Search for the cell housing the specified text and yield its [x, y] center coordinate. 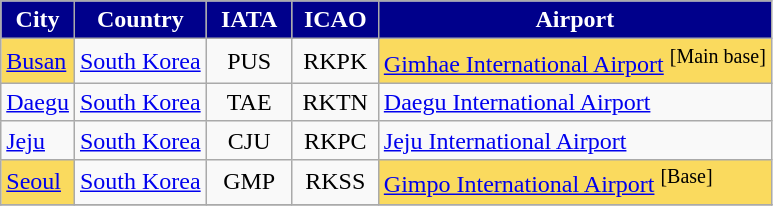
Airport [574, 20]
Daegu International Airport [574, 102]
IATA [249, 20]
GMP [249, 182]
PUS [249, 62]
Jeju [38, 140]
CJU [249, 140]
Daegu [38, 102]
Jeju International Airport [574, 140]
Gimhae International Airport [Main base] [574, 62]
Country [140, 20]
RKTN [335, 102]
City [38, 20]
RKPK [335, 62]
TAE [249, 102]
ICAO [335, 20]
Seoul [38, 182]
RKSS [335, 182]
RKPC [335, 140]
Busan [38, 62]
Gimpo International Airport [Base] [574, 182]
